Scan for the cell matching the given text and deliver its [X, Y] coordinate at center. 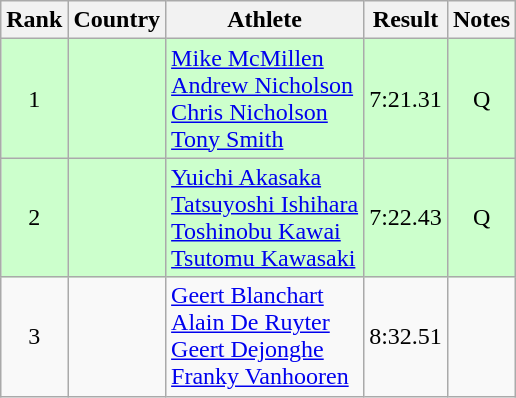
Geert Blanchart Alain De Ruyter Geert Dejonghe Franky Vanhooren [265, 336]
Notes [481, 20]
7:21.31 [406, 98]
Country [117, 20]
7:22.43 [406, 218]
Mike McMillen Andrew Nicholson Chris Nicholson Tony Smith [265, 98]
8:32.51 [406, 336]
1 [34, 98]
Rank [34, 20]
3 [34, 336]
2 [34, 218]
Result [406, 20]
Yuichi Akasaka Tatsuyoshi Ishihara Toshinobu Kawai Tsutomu Kawasaki [265, 218]
Athlete [265, 20]
